Extract the (x, y) coordinate from the center of the cell holding the provided text.  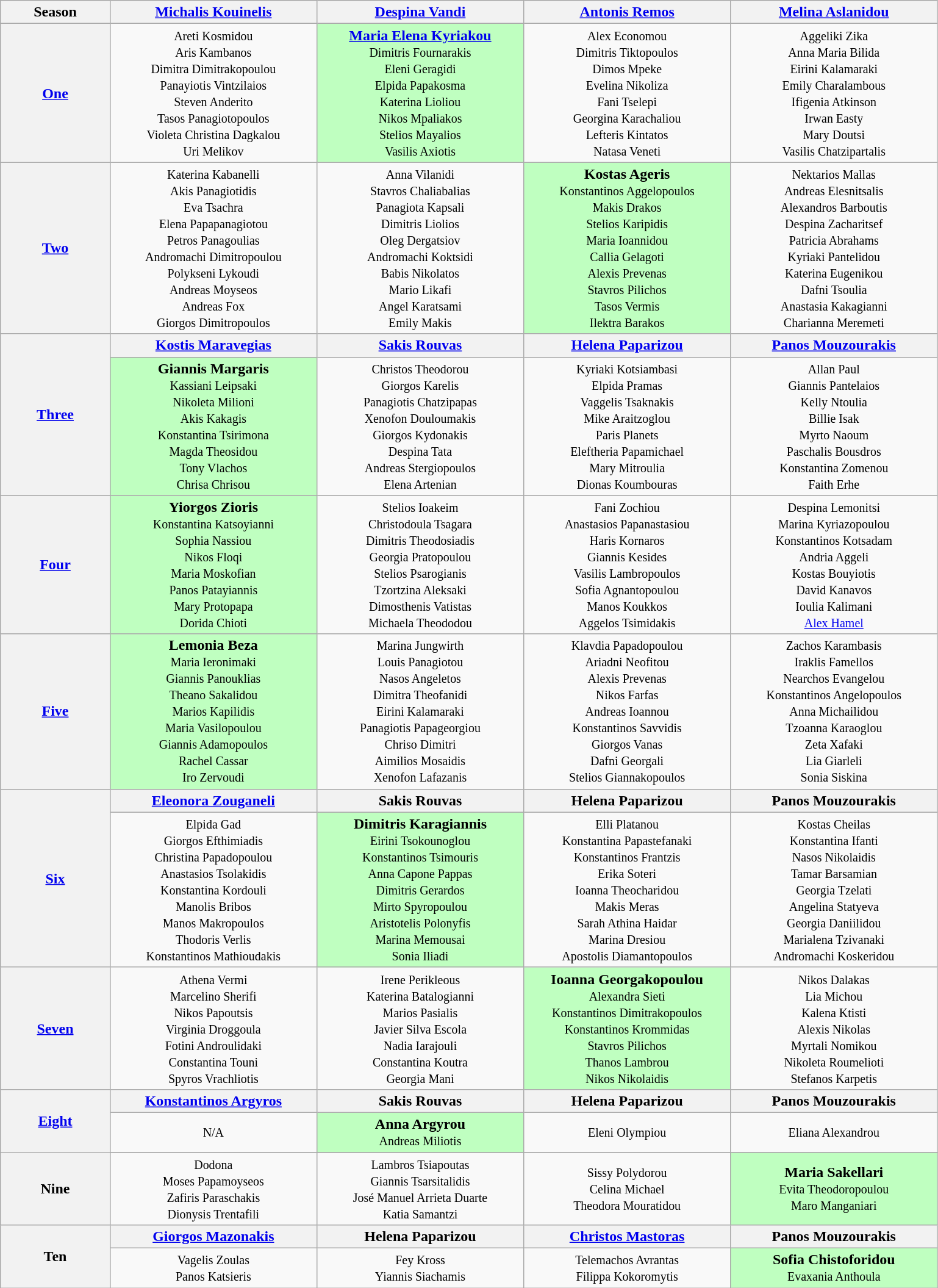
Ten (55, 1257)
Fey KrossYiannis Siachamis (420, 1268)
Athena VermiMarcelino SherifiNikos PapoutsisVirginia DroggoulaFotini AndroulidakiConstantina TouniSpyros Vrachliotis (213, 1028)
Eight (55, 1120)
Maria SakellariEvita TheodoropoulouMaro Manganiari (834, 1189)
Melina Aslanidou (834, 12)
N/A (213, 1132)
Five (55, 711)
Lemonia BezaMaria IeronimakiGiannis PanoukliasTheano SakalidouMarios KapilidisMaria VasilopoulouGiannis AdamopoulosRachel CassarIro Zervoudi (213, 711)
Michalis Kouinelis (213, 12)
Klavdia PapadopoulouAriadni NeofitouAlexis PrevenasNikos FarfasAndreas IoannouKonstantinos SavvidisGiorgos VanasDafni GeorgaliStelios Giannakopoulos (627, 711)
Eleni Olympiou (627, 1132)
Six (55, 878)
Antonis Remos (627, 12)
Zachos KarambasisIraklis FamellosNearchos EvangelouKonstantinos AngelopoulosAnna MichailidouTzoanna KaraoglouZeta XafakiLia GiarleliSonia Siskina (834, 711)
Ioanna GeorgakopoulouAlexandra SietiKonstantinos DimitrakopoulosKonstantinos KrommidasStavros PilichosThanos LambrouNikos Nikolaidis (627, 1028)
Maria Elena KyriakouDimitris FournarakisEleni GeragidiElpida PapakosmaKaterina LioliouNikos MpaliakosStelios MayaliosVasilis Axiotis (420, 93)
Allan PaulGiannis PantelaiosKelly NtouliaBillie IsakMyrto NaoumPaschalis BousdrosKonstantina ZomenouFaith Erhe (834, 426)
Despina LemonitsiMarina KyriazopoulouKonstantinos KotsadamAndria AggeliKostas BouyiotisDavid KanavosIoulia KalimaniAlex Hamel (834, 565)
One (55, 93)
Christos Mastoras (627, 1237)
Sofia Chistoforidou Evaxania Anthoula (834, 1268)
Kostis Maravegias (213, 345)
Season (55, 12)
Irene PerikleousKaterina BatalogianniMarios PasialisJavier Silva EscolaNadia IarajouliConstantina KoutraGeorgia Mani (420, 1028)
Giorgos Mazonakis (213, 1237)
Yiorgos ZiorisKonstantina KatsoyianniSophia NassiouNikos FloqiMaria MoskofianPanos PatayiannisMary ProtopapaDorida Chioti (213, 565)
Lambros TsiapoutasGiannis TsarsitalidisJosé Manuel Arrieta DuarteKatia Samantzi (420, 1189)
Three (55, 415)
Giannis MargarisKassiani LeipsakiNikoleta MilioniAkis KakagisKonstantina TsirimonaMagda TheosidouTony VlachosChrisa Chrisou (213, 426)
Areti KosmidouAris KambanosDimitra DimitrakopoulouPanayiotis VintzilaiosSteven AnderitoTasos PanagiotopoulosVioleta Christina DagkalouUri Melikov (213, 93)
Eleonora Zouganeli (213, 801)
Telemachos AvrantasFilippa Kokoromytis (627, 1268)
Two (55, 248)
Anna ArgyrouAndreas Miliotis (420, 1132)
Eliana Alexandrou (834, 1132)
Seven (55, 1028)
Despina Vandi (420, 12)
Kyriaki KotsiambasiElpida PramasVaggelis TsaknakisMike AraitzoglouParis PlanetsEleftheria PapamichaelMary MitrouliaDionas Koumbouras (627, 426)
Christos TheodorouGiorgos KarelisPanagiotis ChatzipapasXenofon DouloumakisGiorgos KydonakisDespina TataAndreas StergiopoulosElena Artenian (420, 426)
Sissy PolydorouCelina MichaelTheodora Mouratidou (627, 1189)
Vagelis ZoulasPanos Katsieris (213, 1268)
DodonaMoses PapamoyseosZafiris ParaschakisDionysis Trentafili (213, 1189)
Alex EconomouDimitris TiktopoulosDimos MpekeEvelina NikolizaFani TselepiGeorgina KarachaliouLefteris KintatosNatasa Veneti (627, 93)
Aggeliki ZikaAnna Maria BilidaEirini KalamarakiEmily CharalambousIfigenia AtkinsonIrwan EastyMary DoutsiVasilis Chatzipartalis (834, 93)
Fani ZochiouAnastasios PapanastasiouHaris KornarosGiannis KesidesVasilis LambropoulosSofia AgnantopoulouManos KoukkosAggelos Tsimidakis (627, 565)
Nikos DalakasLia MichouKalena KtistiAlexis NikolasMyrtali NomikouNikoleta RoumeliotiStefanos Karpetis (834, 1028)
Nine (55, 1189)
Konstantinos Argyros (213, 1101)
Four (55, 565)
